Detect which cell encompasses the target text, then output its [X, Y] center coordinate. 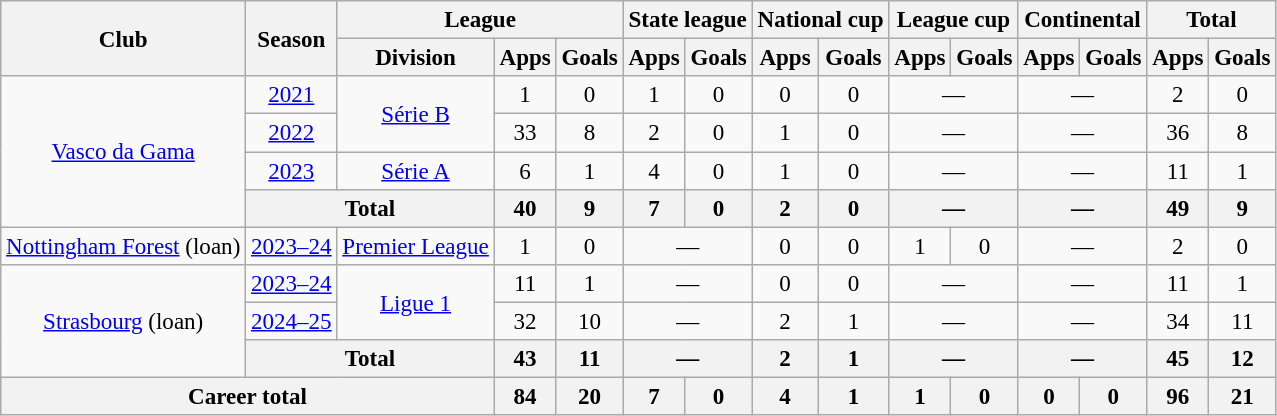
20 [590, 397]
2024–25 [292, 322]
21 [1242, 397]
Nottingham Forest (loan) [124, 246]
National cup [820, 20]
League [480, 20]
Division [416, 58]
36 [1178, 133]
32 [525, 322]
6 [525, 171]
Club [124, 38]
Career total [248, 397]
84 [525, 397]
Strasbourg (loan) [124, 322]
2023 [292, 171]
12 [1242, 359]
34 [1178, 322]
Continental [1082, 20]
Série B [416, 114]
33 [525, 133]
Premier League [416, 246]
45 [1178, 359]
Ligue 1 [416, 302]
State league [688, 20]
Vasco da Gama [124, 152]
10 [590, 322]
Season [292, 38]
96 [1178, 397]
49 [1178, 209]
League cup [954, 20]
Série A [416, 171]
2021 [292, 95]
43 [525, 359]
2022 [292, 133]
40 [525, 209]
